From the cell containing the given text, extract its center point as [x, y] coordinate. 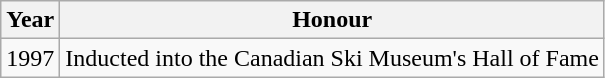
1997 [30, 58]
Year [30, 20]
Inducted into the Canadian Ski Museum's Hall of Fame [332, 58]
Honour [332, 20]
